Return the (X, Y) coordinate for the center point of the cell that contains the specified text.  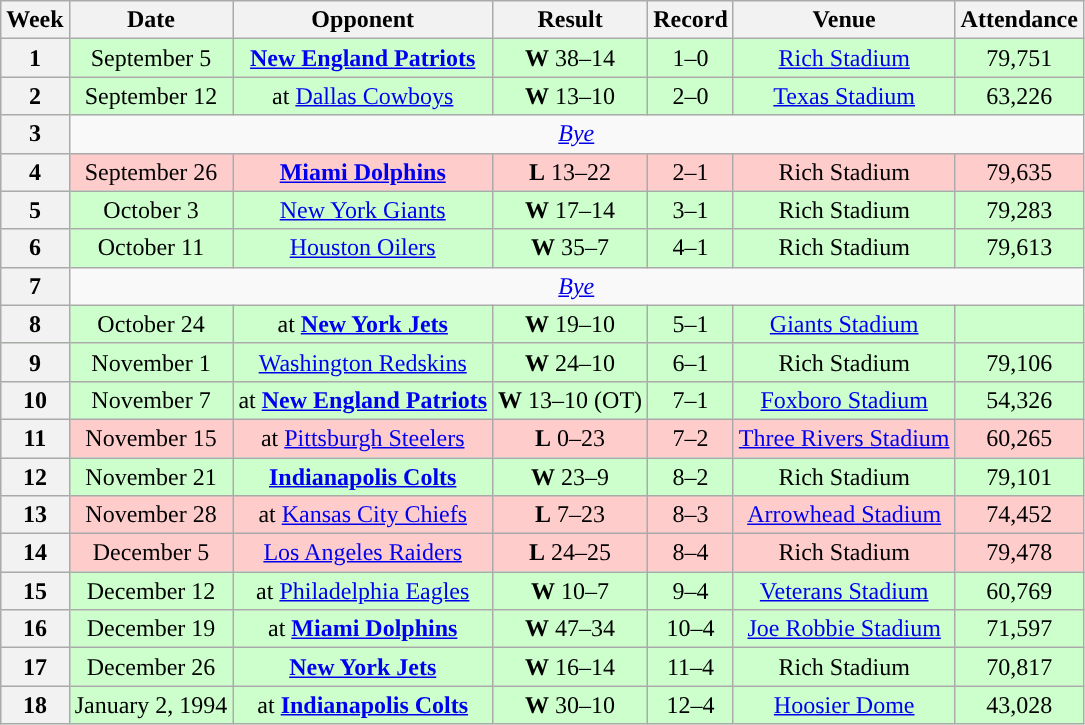
W 19–10 (570, 324)
Arrowhead Stadium (844, 515)
11 (35, 438)
November 21 (151, 477)
79,106 (1019, 362)
16 (35, 629)
63,226 (1019, 96)
79,283 (1019, 210)
79,478 (1019, 553)
Veterans Stadium (844, 591)
December 26 (151, 667)
9 (35, 362)
79,635 (1019, 172)
1 (35, 58)
Result (570, 20)
at Philadelphia Eagles (363, 591)
at New England Patriots (363, 400)
November 1 (151, 362)
New York Jets (363, 667)
7 (35, 286)
8–2 (691, 477)
W 38–14 (570, 58)
5 (35, 210)
W 30–10 (570, 705)
2 (35, 96)
2–1 (691, 172)
5–1 (691, 324)
70,817 (1019, 667)
43,028 (1019, 705)
8 (35, 324)
Los Angeles Raiders (363, 553)
October 11 (151, 248)
December 12 (151, 591)
8–4 (691, 553)
November 28 (151, 515)
12–4 (691, 705)
6 (35, 248)
15 (35, 591)
13 (35, 515)
Indianapolis Colts (363, 477)
L 7–23 (570, 515)
Foxboro Stadium (844, 400)
Giants Stadium (844, 324)
4–1 (691, 248)
L 0–23 (570, 438)
New York Giants (363, 210)
10 (35, 400)
2–0 (691, 96)
Texas Stadium (844, 96)
September 12 (151, 96)
60,265 (1019, 438)
at Indianapolis Colts (363, 705)
17 (35, 667)
71,597 (1019, 629)
W 13–10 (OT) (570, 400)
6–1 (691, 362)
at New York Jets (363, 324)
W 17–14 (570, 210)
Joe Robbie Stadium (844, 629)
7–1 (691, 400)
L 13–22 (570, 172)
60,769 (1019, 591)
W 10–7 (570, 591)
at Kansas City Chiefs (363, 515)
December 19 (151, 629)
W 23–9 (570, 477)
Venue (844, 20)
3 (35, 134)
Three Rivers Stadium (844, 438)
September 26 (151, 172)
January 2, 1994 (151, 705)
Date (151, 20)
W 47–34 (570, 629)
79,613 (1019, 248)
14 (35, 553)
September 5 (151, 58)
Houston Oilers (363, 248)
December 5 (151, 553)
12 (35, 477)
3–1 (691, 210)
8–3 (691, 515)
October 24 (151, 324)
Miami Dolphins (363, 172)
at Miami Dolphins (363, 629)
W 13–10 (570, 96)
at Dallas Cowboys (363, 96)
Week (35, 20)
10–4 (691, 629)
79,751 (1019, 58)
Record (691, 20)
November 7 (151, 400)
November 15 (151, 438)
Washington Redskins (363, 362)
11–4 (691, 667)
9–4 (691, 591)
W 24–10 (570, 362)
74,452 (1019, 515)
79,101 (1019, 477)
W 16–14 (570, 667)
18 (35, 705)
at Pittsburgh Steelers (363, 438)
1–0 (691, 58)
New England Patriots (363, 58)
7–2 (691, 438)
54,326 (1019, 400)
4 (35, 172)
Attendance (1019, 20)
Hoosier Dome (844, 705)
W 35–7 (570, 248)
October 3 (151, 210)
Opponent (363, 20)
L 24–25 (570, 553)
